Extract the (x, y) coordinate from the center of the cell holding the provided text.  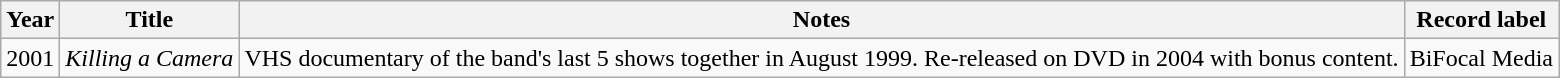
Title (150, 20)
Notes (822, 20)
Record label (1481, 20)
Killing a Camera (150, 58)
BiFocal Media (1481, 58)
VHS documentary of the band's last 5 shows together in August 1999. Re-released on DVD in 2004 with bonus content. (822, 58)
Year (30, 20)
2001 (30, 58)
